For the text-containing cell, return its midpoint in [x, y] coordinate format. 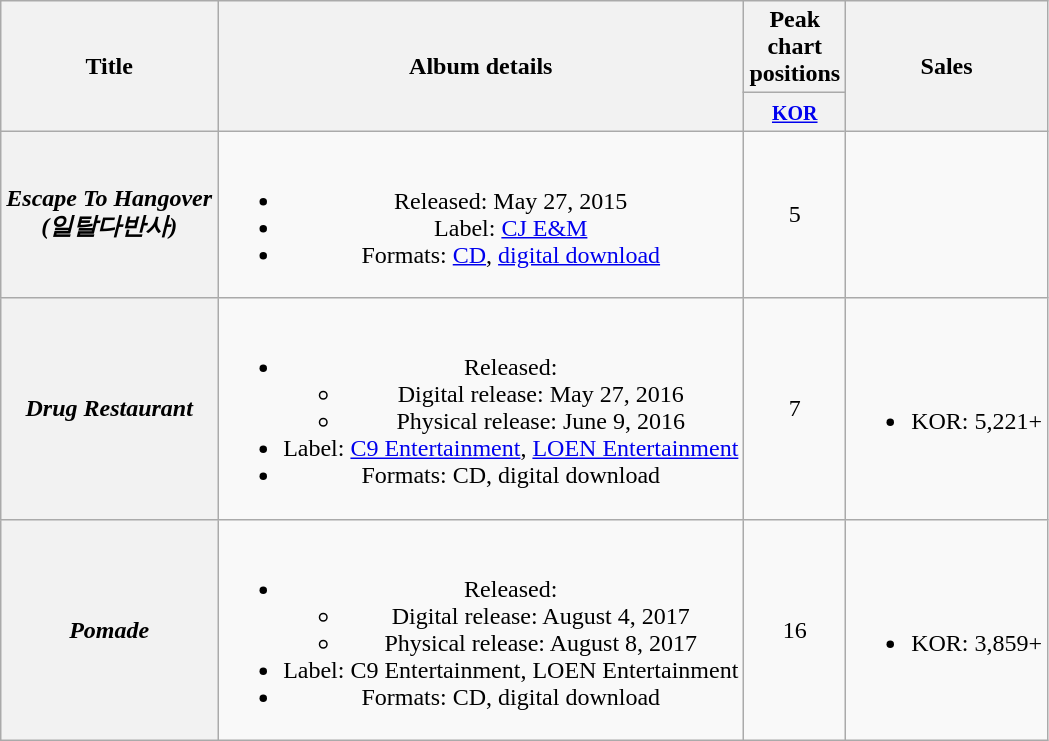
KOR [795, 112]
Escape To Hangover (일탈다반사) [110, 214]
Released:Digital release: August 4, 2017Physical release: August 8, 2017Label: C9 Entertainment, LOEN EntertainmentFormats: CD, digital download [481, 630]
Pomade [110, 630]
Released:Digital release: May 27, 2016Physical release: June 9, 2016Label: C9 Entertainment, LOEN EntertainmentFormats: CD, digital download [481, 408]
Peakchartpositions [795, 47]
KOR: 3,859+ [947, 630]
KOR: 5,221+ [947, 408]
16 [795, 630]
5 [795, 214]
Title [110, 66]
Album details [481, 66]
Released: May 27, 2015Label: CJ E&MFormats: CD, digital download [481, 214]
7 [795, 408]
Sales [947, 66]
Drug Restaurant [110, 408]
